Locate the cell with the specified text and output its [X, Y] center coordinate. 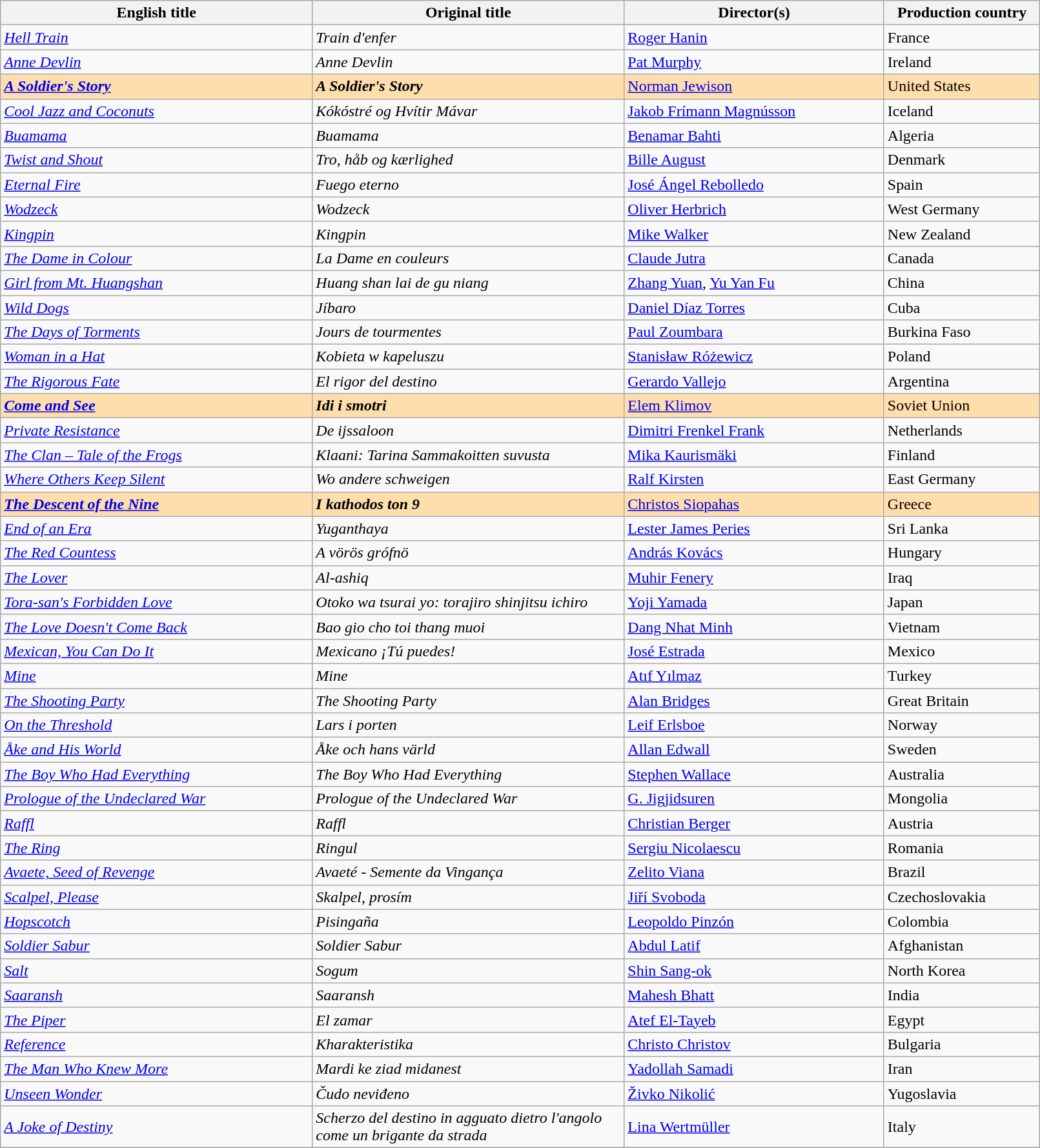
Bulgaria [962, 1044]
Mexico [962, 651]
Spain [962, 185]
Mexicano ¡Tú puedes! [469, 651]
Kharakteristika [469, 1044]
G. Jigjidsuren [754, 799]
On the Threshold [156, 725]
Eternal Fire [156, 185]
Ralf Kirsten [754, 479]
El zamar [469, 1020]
Woman in a Hat [156, 357]
United States [962, 86]
Al-ashiq [469, 578]
Twist and Shout [156, 160]
La Dame en couleurs [469, 258]
Ireland [962, 62]
Japan [962, 602]
Bille August [754, 160]
Finland [962, 455]
Atıf Yılmaz [754, 676]
Ringul [469, 848]
The Ring [156, 848]
Australia [962, 774]
Paul Zoumbara [754, 332]
The Lover [156, 578]
Lester James Peries [754, 529]
José Ángel Rebolledo [754, 185]
North Korea [962, 971]
Where Others Keep Silent [156, 479]
Leopoldo Pinzón [754, 921]
Poland [962, 357]
Cuba [962, 308]
Cool Jazz and Coconuts [156, 111]
Yadollah Samadi [754, 1069]
Girl from Mt. Huangshan [156, 283]
Czechoslovakia [962, 897]
Klaani: Tarina Sammakoitten suvusta [469, 455]
Sergiu Nicolaescu [754, 848]
Yuganthaya [469, 529]
Shin Sang-ok [754, 971]
Mongolia [962, 799]
Otoko wa tsurai yo: torajiro shinjitsu ichiro [469, 602]
Christian Berger [754, 823]
Bao gio cho toi thang muoi [469, 627]
Vietnam [962, 627]
Iran [962, 1069]
Stanisław Różewicz [754, 357]
Jours de tourmentes [469, 332]
Lina Wertmüller [754, 1127]
Zhang Yuan, Yu Yan Fu [754, 283]
Claude Jutra [754, 258]
Elem Klimov [754, 406]
Mexican, You Can Do It [156, 651]
Greece [962, 504]
Austria [962, 823]
Zelito Viana [754, 872]
Idi i smotri [469, 406]
Jíbaro [469, 308]
Unseen Wonder [156, 1094]
The Red Countess [156, 553]
Huang shan lai de gu niang [469, 283]
Iraq [962, 578]
The Descent of the Nine [156, 504]
Scherzo del destino in agguato dietro l'angolo come un brigante da strada [469, 1127]
Čudo neviđeno [469, 1094]
I kathodos ton 9 [469, 504]
Yugoslavia [962, 1094]
End of an Era [156, 529]
The Man Who Knew More [156, 1069]
Italy [962, 1127]
Hungary [962, 553]
Brazil [962, 872]
The Days of Torments [156, 332]
Private Resistance [156, 430]
Scalpel, Please [156, 897]
Salt [156, 971]
France [962, 37]
José Estrada [754, 651]
Lars i porten [469, 725]
Iceland [962, 111]
Egypt [962, 1020]
West Germany [962, 209]
Sri Lanka [962, 529]
Atef El-Tayeb [754, 1020]
Mika Kaurismäki [754, 455]
Allan Edwall [754, 750]
The Rigorous Fate [156, 381]
Algeria [962, 136]
Dang Nhat Minh [754, 627]
Kobieta w kapeluszu [469, 357]
De ijssaloon [469, 430]
Abdul Latif [754, 946]
Original title [469, 13]
Soviet Union [962, 406]
Argentina [962, 381]
Muhir Fenery [754, 578]
Afghanistan [962, 946]
Oliver Herbrich [754, 209]
Åke and His World [156, 750]
Norway [962, 725]
Mike Walker [754, 234]
Dimitri Frenkel Frank [754, 430]
Denmark [962, 160]
Fuego eterno [469, 185]
The Piper [156, 1020]
New Zealand [962, 234]
Christo Christov [754, 1044]
András Kovács [754, 553]
Christos Siopahas [754, 504]
A vörös grófnö [469, 553]
China [962, 283]
India [962, 995]
Kókóstré og Hvítir Mávar [469, 111]
Mardi ke ziad midanest [469, 1069]
Åke och hans värld [469, 750]
East Germany [962, 479]
Great Britain [962, 700]
The Love Doesn't Come Back [156, 627]
Gerardo Vallejo [754, 381]
Stephen Wallace [754, 774]
Benamar Bahti [754, 136]
Train d'enfer [469, 37]
Tora-san's Forbidden Love [156, 602]
Yoji Yamada [754, 602]
Romania [962, 848]
Pat Murphy [754, 62]
Živko Nikolić [754, 1094]
Leif Erlsboe [754, 725]
Wo andere schweigen [469, 479]
Sweden [962, 750]
Burkina Faso [962, 332]
Colombia [962, 921]
Roger Hanin [754, 37]
El rigor del destino [469, 381]
Hopscotch [156, 921]
English title [156, 13]
Avaeté - Semente da Vingança [469, 872]
Pisingaña [469, 921]
Netherlands [962, 430]
Come and See [156, 406]
Canada [962, 258]
Norman Jewison [754, 86]
Turkey [962, 676]
A Joke of Destiny [156, 1127]
Production country [962, 13]
Reference [156, 1044]
Hell Train [156, 37]
Director(s) [754, 13]
The Clan – Tale of the Frogs [156, 455]
Jakob Frímann Magnússon [754, 111]
Avaete, Seed of Revenge [156, 872]
Tro, håb og kærlighed [469, 160]
Mahesh Bhatt [754, 995]
Wild Dogs [156, 308]
Sogum [469, 971]
Alan Bridges [754, 700]
Jiří Svoboda [754, 897]
Skalpel, prosím [469, 897]
Daniel Díaz Torres [754, 308]
The Dame in Colour [156, 258]
